Pinpoint the cell where the given text exists, returning its [x, y] midpoint coordinate. 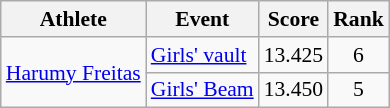
Girls' vault [202, 55]
13.450 [294, 90]
5 [358, 90]
Event [202, 19]
Girls' Beam [202, 90]
Athlete [74, 19]
Rank [358, 19]
6 [358, 55]
Harumy Freitas [74, 72]
13.425 [294, 55]
Score [294, 19]
